Pinpoint the cell where the given text exists, returning its [x, y] midpoint coordinate. 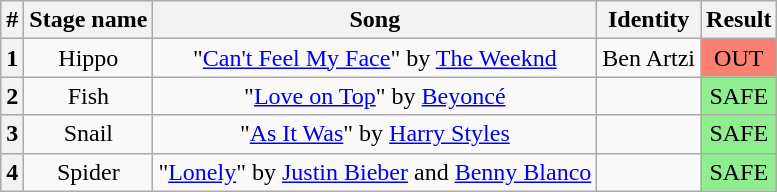
"Lonely" by Justin Bieber and Benny Blanco [375, 172]
Ben Artzi [649, 58]
Snail [88, 134]
1 [12, 58]
3 [12, 134]
Stage name [88, 20]
Identity [649, 20]
2 [12, 96]
# [12, 20]
Spider [88, 172]
Hippo [88, 58]
"Love on Top" by Beyoncé [375, 96]
OUT [739, 58]
"Can't Feel My Face" by The Weeknd [375, 58]
Fish [88, 96]
Song [375, 20]
"As It Was" by Harry Styles [375, 134]
Result [739, 20]
4 [12, 172]
